Determine the [x, y] coordinate at the center of the cell enclosing the given text.  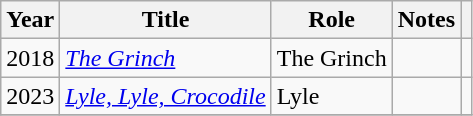
2023 [30, 96]
Lyle [332, 96]
Role [332, 20]
Title [166, 20]
2018 [30, 58]
Year [30, 20]
Notes [426, 20]
Lyle, Lyle, Crocodile [166, 96]
